Find where the given text appears and provide that cell's center as (X, Y) coordinate. 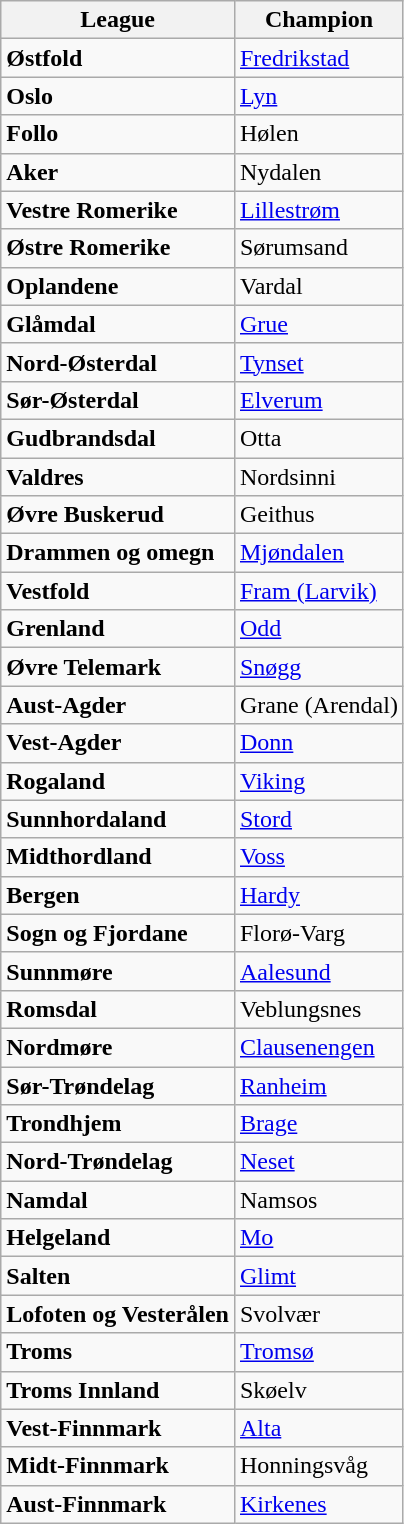
Ranheim (318, 1085)
Troms (118, 1352)
Viking (318, 781)
Østre Romerike (118, 248)
Skøelv (318, 1390)
Midt-Finnmark (118, 1466)
Alta (318, 1428)
Bergen (118, 895)
Fredrikstad (318, 58)
Geithus (318, 515)
Øvre Telemark (118, 667)
Midthordland (118, 857)
Tynset (318, 362)
Odd (318, 629)
Namsos (318, 1200)
Veblungsnes (318, 1009)
Nordmøre (118, 1047)
Rogaland (118, 781)
Valdres (118, 477)
Aust-Agder (118, 705)
Gudbrandsdal (118, 438)
Vest-Agder (118, 743)
Sogn og Fjordane (118, 933)
Nordsinni (318, 477)
Vestre Romerike (118, 210)
Oplandene (118, 286)
Sør-Østerdal (118, 400)
Grue (318, 324)
Honningsvåg (318, 1466)
Fram (Larvik) (318, 591)
Voss (318, 857)
Mjøndalen (318, 553)
Sør-Trøndelag (118, 1085)
Follo (118, 134)
Mo (318, 1238)
Snøgg (318, 667)
Drammen og omegn (118, 553)
Vardal (318, 286)
Svolvær (318, 1314)
Nord-Østerdal (118, 362)
Østfold (118, 58)
Sunnmøre (118, 971)
Sunnhordaland (118, 819)
Oslo (118, 96)
Trondhjem (118, 1124)
Lillestrøm (318, 210)
Brage (318, 1124)
Namdal (118, 1200)
Florø-Varg (318, 933)
Hardy (318, 895)
Aker (118, 172)
Nord-Trøndelag (118, 1162)
Clausenengen (318, 1047)
Otta (318, 438)
Grenland (118, 629)
Stord (318, 819)
Tromsø (318, 1352)
Nydalen (318, 172)
Grane (Arendal) (318, 705)
Troms Innland (118, 1390)
Aust-Finnmark (118, 1504)
Hølen (318, 134)
League (118, 20)
Helgeland (118, 1238)
Øvre Buskerud (118, 515)
Salten (118, 1276)
Lofoten og Vesterålen (118, 1314)
Glåmdal (118, 324)
Neset (318, 1162)
Vestfold (118, 591)
Glimt (318, 1276)
Lyn (318, 96)
Champion (318, 20)
Sørumsand (318, 248)
Elverum (318, 400)
Aalesund (318, 971)
Romsdal (118, 1009)
Donn (318, 743)
Vest-Finnmark (118, 1428)
Kirkenes (318, 1504)
